Return the [x, y] coordinate for the center point of the cell that contains the specified text.  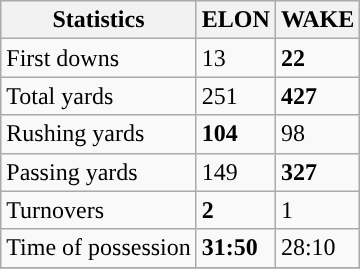
251 [236, 96]
1 [317, 210]
Rushing yards [99, 134]
149 [236, 172]
ELON [236, 20]
427 [317, 96]
28:10 [317, 248]
22 [317, 58]
Total yards [99, 96]
31:50 [236, 248]
Statistics [99, 20]
Turnovers [99, 210]
104 [236, 134]
327 [317, 172]
13 [236, 58]
WAKE [317, 20]
First downs [99, 58]
Time of possession [99, 248]
98 [317, 134]
2 [236, 210]
Passing yards [99, 172]
